Detect which cell encompasses the target text, then output its (X, Y) center coordinate. 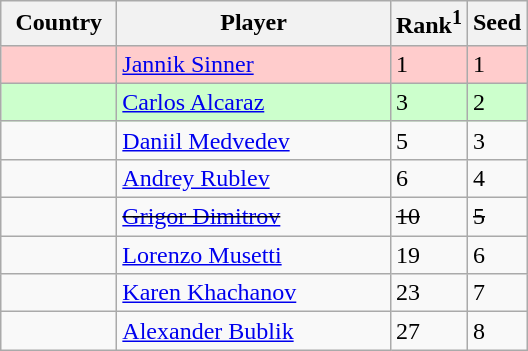
27 (428, 331)
2 (496, 102)
Alexander Bublik (254, 331)
Jannik Sinner (254, 64)
Grigor Dimitrov (254, 217)
Country (59, 24)
8 (496, 331)
19 (428, 255)
Rank1 (428, 24)
Andrey Rublev (254, 178)
23 (428, 293)
10 (428, 217)
Lorenzo Musetti (254, 255)
Carlos Alcaraz (254, 102)
7 (496, 293)
Karen Khachanov (254, 293)
4 (496, 178)
Daniil Medvedev (254, 140)
Player (254, 24)
Seed (496, 24)
